Locate the cell with the specified text and output its (x, y) center coordinate. 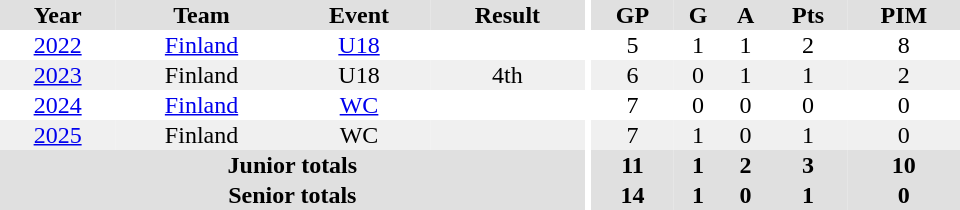
Senior totals (292, 195)
11 (632, 165)
GP (632, 15)
2022 (58, 45)
Junior totals (292, 165)
6 (632, 75)
2024 (58, 105)
14 (632, 195)
5 (632, 45)
2023 (58, 75)
8 (904, 45)
Team (202, 15)
Result (507, 15)
PIM (904, 15)
G (698, 15)
4th (507, 75)
10 (904, 165)
Year (58, 15)
2025 (58, 135)
3 (808, 165)
A (746, 15)
Pts (808, 15)
Event (359, 15)
